Provide the [X, Y] coordinate of the cell's center where the given text is located.  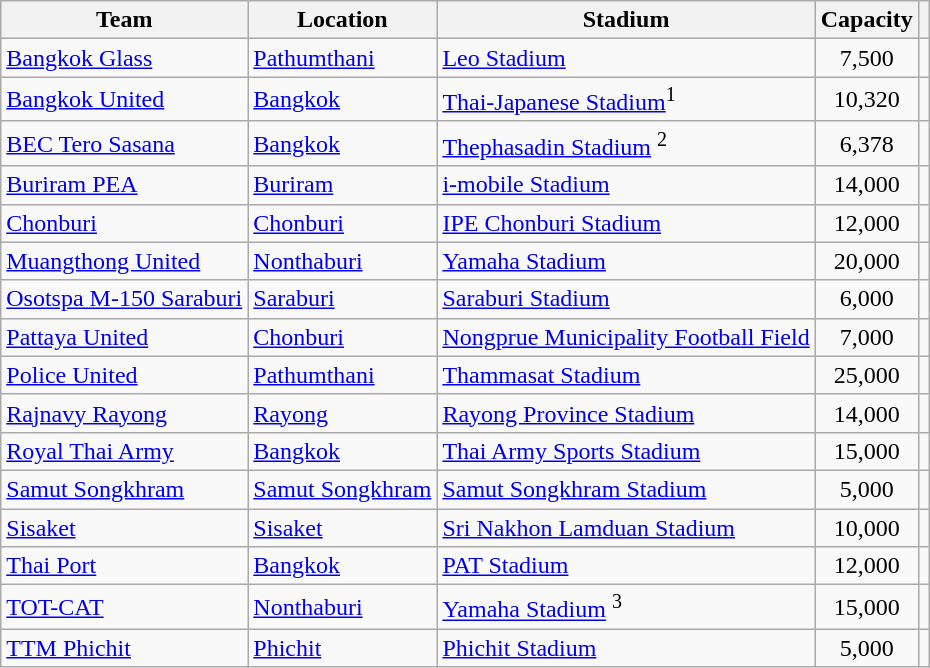
10,000 [866, 528]
Leo Stadium [626, 58]
Stadium [626, 20]
Phichit Stadium [626, 648]
Yamaha Stadium 3 [626, 608]
6,378 [866, 144]
Pattaya United [124, 337]
Thephasadin Stadium 2 [626, 144]
Capacity [866, 20]
Thai Army Sports Stadium [626, 451]
7,500 [866, 58]
Thammasat Stadium [626, 375]
20,000 [866, 261]
Buriram [342, 185]
Bangkok United [124, 100]
Location [342, 20]
PAT Stadium [626, 566]
TTM Phichit [124, 648]
Thai Port [124, 566]
7,000 [866, 337]
Phichit [342, 648]
i-mobile Stadium [626, 185]
TOT-CAT [124, 608]
Rayong Province Stadium [626, 413]
Osotspa M-150 Saraburi [124, 299]
Buriram PEA [124, 185]
Rayong [342, 413]
Muangthong United [124, 261]
6,000 [866, 299]
Saraburi Stadium [626, 299]
Saraburi [342, 299]
IPE Chonburi Stadium [626, 223]
Bangkok Glass [124, 58]
Team [124, 20]
Sri Nakhon Lamduan Stadium [626, 528]
Nongprue Municipality Football Field [626, 337]
Royal Thai Army [124, 451]
25,000 [866, 375]
Yamaha Stadium [626, 261]
BEC Tero Sasana [124, 144]
Rajnavy Rayong [124, 413]
Samut Songkhram Stadium [626, 489]
Police United [124, 375]
10,320 [866, 100]
Thai-Japanese Stadium1 [626, 100]
